Extract the (x, y) coordinate from the center of the cell holding the provided text.  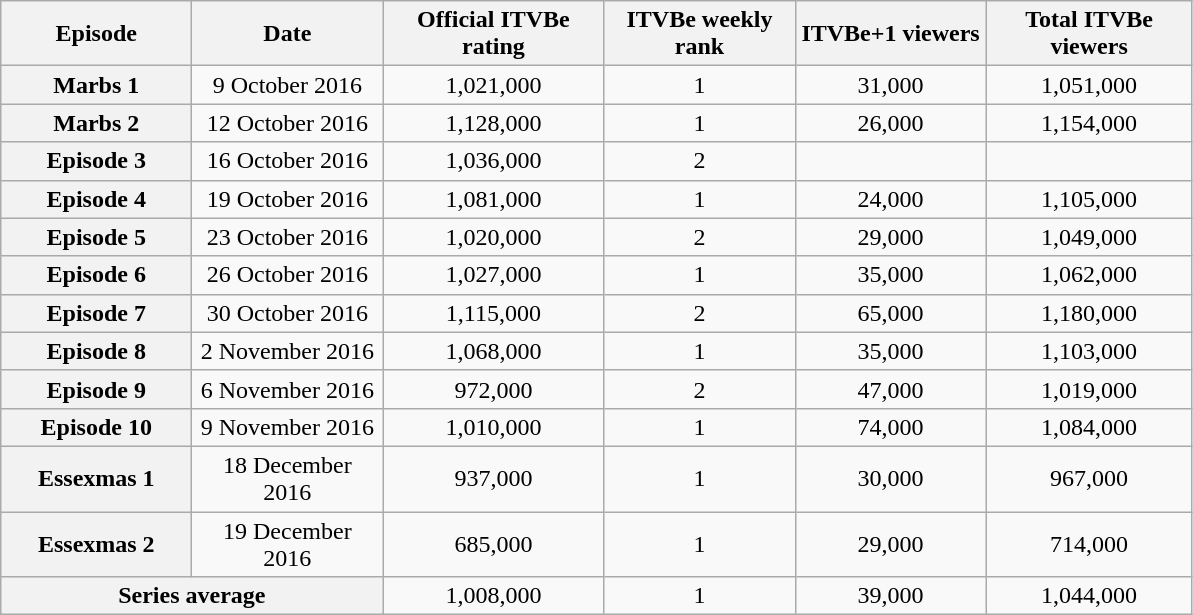
1,115,000 (494, 313)
Essexmas 2 (96, 544)
1,105,000 (1089, 199)
47,000 (890, 389)
972,000 (494, 389)
Episode 9 (96, 389)
685,000 (494, 544)
23 October 2016 (288, 237)
Episode 10 (96, 427)
2 November 2016 (288, 351)
1,021,000 (494, 85)
18 December 2016 (288, 478)
714,000 (1089, 544)
Date (288, 34)
ITVBe+1 viewers (890, 34)
Episode 5 (96, 237)
Episode 8 (96, 351)
26,000 (890, 123)
1,103,000 (1089, 351)
Episode 3 (96, 161)
1,020,000 (494, 237)
1,019,000 (1089, 389)
Total ITVBe viewers (1089, 34)
1,036,000 (494, 161)
19 October 2016 (288, 199)
Marbs 1 (96, 85)
24,000 (890, 199)
967,000 (1089, 478)
Essexmas 1 (96, 478)
1,180,000 (1089, 313)
12 October 2016 (288, 123)
1,128,000 (494, 123)
Episode (96, 34)
6 November 2016 (288, 389)
Marbs 2 (96, 123)
30 October 2016 (288, 313)
1,068,000 (494, 351)
Episode 7 (96, 313)
1,010,000 (494, 427)
30,000 (890, 478)
26 October 2016 (288, 275)
16 October 2016 (288, 161)
937,000 (494, 478)
1,084,000 (1089, 427)
1,051,000 (1089, 85)
Episode 6 (96, 275)
9 November 2016 (288, 427)
39,000 (890, 596)
Episode 4 (96, 199)
Series average (192, 596)
1,044,000 (1089, 596)
1,027,000 (494, 275)
1,008,000 (494, 596)
74,000 (890, 427)
ITVBe weekly rank (700, 34)
1,154,000 (1089, 123)
1,049,000 (1089, 237)
1,062,000 (1089, 275)
65,000 (890, 313)
1,081,000 (494, 199)
9 October 2016 (288, 85)
31,000 (890, 85)
19 December 2016 (288, 544)
Official ITVBe rating (494, 34)
